Capture the cell that displays the provided text and extract its (X, Y) central coordinate. 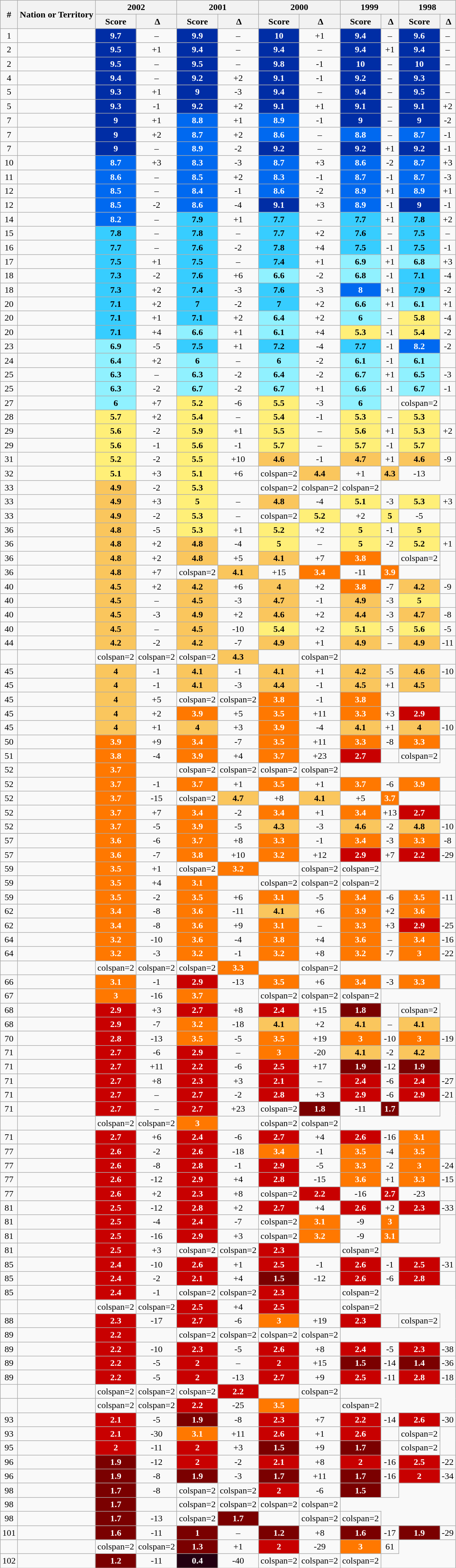
16 (9, 247)
-34 (447, 1476)
5.9 (197, 431)
5.8 (419, 318)
-36 (447, 1363)
31 (9, 459)
-31 (447, 1264)
1.4 (419, 1363)
9.6 (419, 36)
8 (361, 290)
8.4 (197, 191)
-27 (447, 1081)
15 (9, 233)
1.3 (197, 1547)
17 (9, 262)
1999 (370, 7)
95 (9, 1448)
101 (9, 1533)
67 (9, 996)
27 (9, 403)
23 (9, 346)
2002 (136, 7)
-24 (447, 1165)
32 (9, 473)
# (9, 14)
-33 (447, 1208)
66 (9, 982)
-19 (447, 1038)
-23 (419, 1194)
-40 (238, 1561)
+17 (320, 1066)
1998 (427, 7)
-38 (447, 1349)
88 (9, 1321)
61 (390, 1547)
-21 (447, 1095)
102 (9, 1561)
70 (9, 1038)
-20 (320, 1052)
24 (9, 360)
0.4 (197, 1561)
50 (9, 742)
+13 (390, 812)
6.5 (419, 374)
9.8 (279, 64)
14 (9, 219)
2000 (299, 7)
Nation or Territory (56, 14)
7.2 (279, 346)
9.9 (197, 36)
+12 (320, 854)
28 (9, 417)
2001 (218, 7)
11 (9, 177)
44 (9, 643)
51 (9, 756)
9.7 (116, 36)
